Detect which cell encompasses the target text, then output its [X, Y] center coordinate. 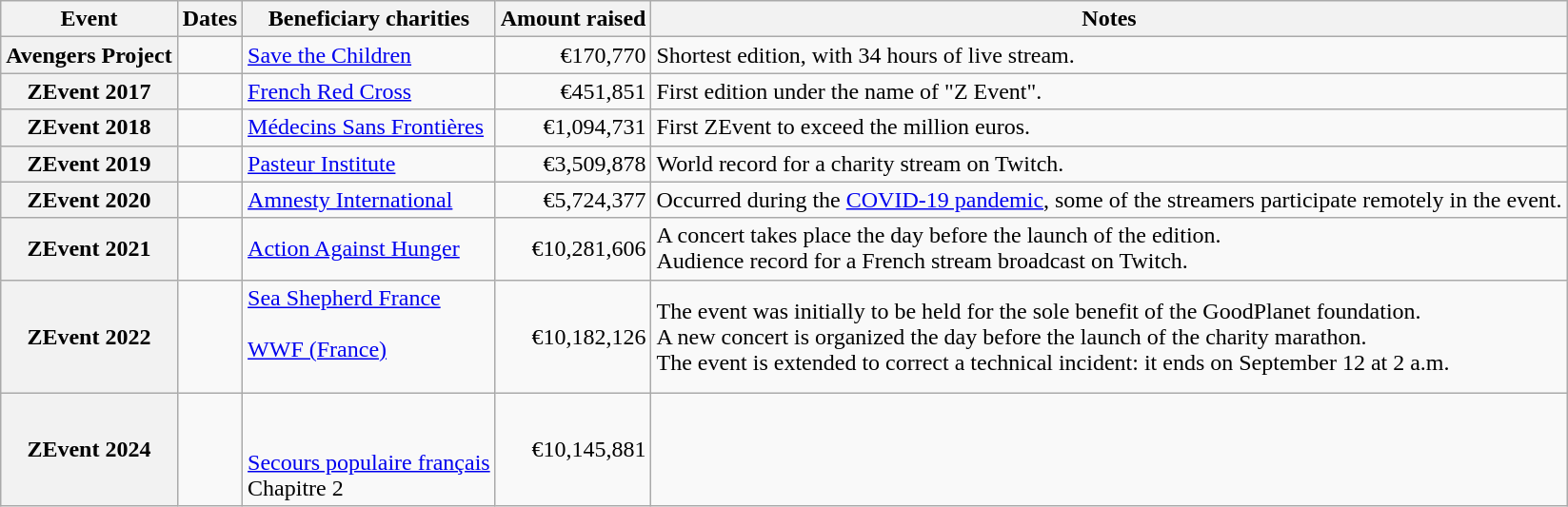
A concert takes place the day before the launch of the edition.Audience record for a French stream broadcast on Twitch. [1109, 249]
ZEvent 2018 [89, 127]
€10,182,126 [573, 337]
€5,724,377 [573, 200]
ZEvent 2021 [89, 249]
€10,281,606 [573, 249]
€170,770 [573, 55]
Amount raised [573, 19]
First ZEvent to exceed the million euros. [1109, 127]
Secours populaire françaisChapitre 2 [369, 449]
€10,145,881 [573, 449]
First edition under the name of "Z Event". [1109, 91]
Amnesty International [369, 200]
World record for a charity stream on Twitch. [1109, 164]
Dates [209, 19]
Occurred during the COVID-19 pandemic, some of the streamers participate remotely in the event. [1109, 200]
Médecins Sans Frontières [369, 127]
ZEvent 2017 [89, 91]
Avengers Project [89, 55]
ZEvent 2022 [89, 337]
Event [89, 19]
French Red Cross [369, 91]
Notes [1109, 19]
Pasteur Institute [369, 164]
ZEvent 2019 [89, 164]
Beneficiary charities [369, 19]
€3,509,878 [573, 164]
ZEvent 2020 [89, 200]
€1,094,731 [573, 127]
Sea Shepherd FranceWWF (France) [369, 337]
€451,851 [573, 91]
Shortest edition, with 34 hours of live stream. [1109, 55]
Action Against Hunger [369, 249]
ZEvent 2024 [89, 449]
Save the Children [369, 55]
